Provide the (X, Y) coordinate of the cell's center where the given text is located.  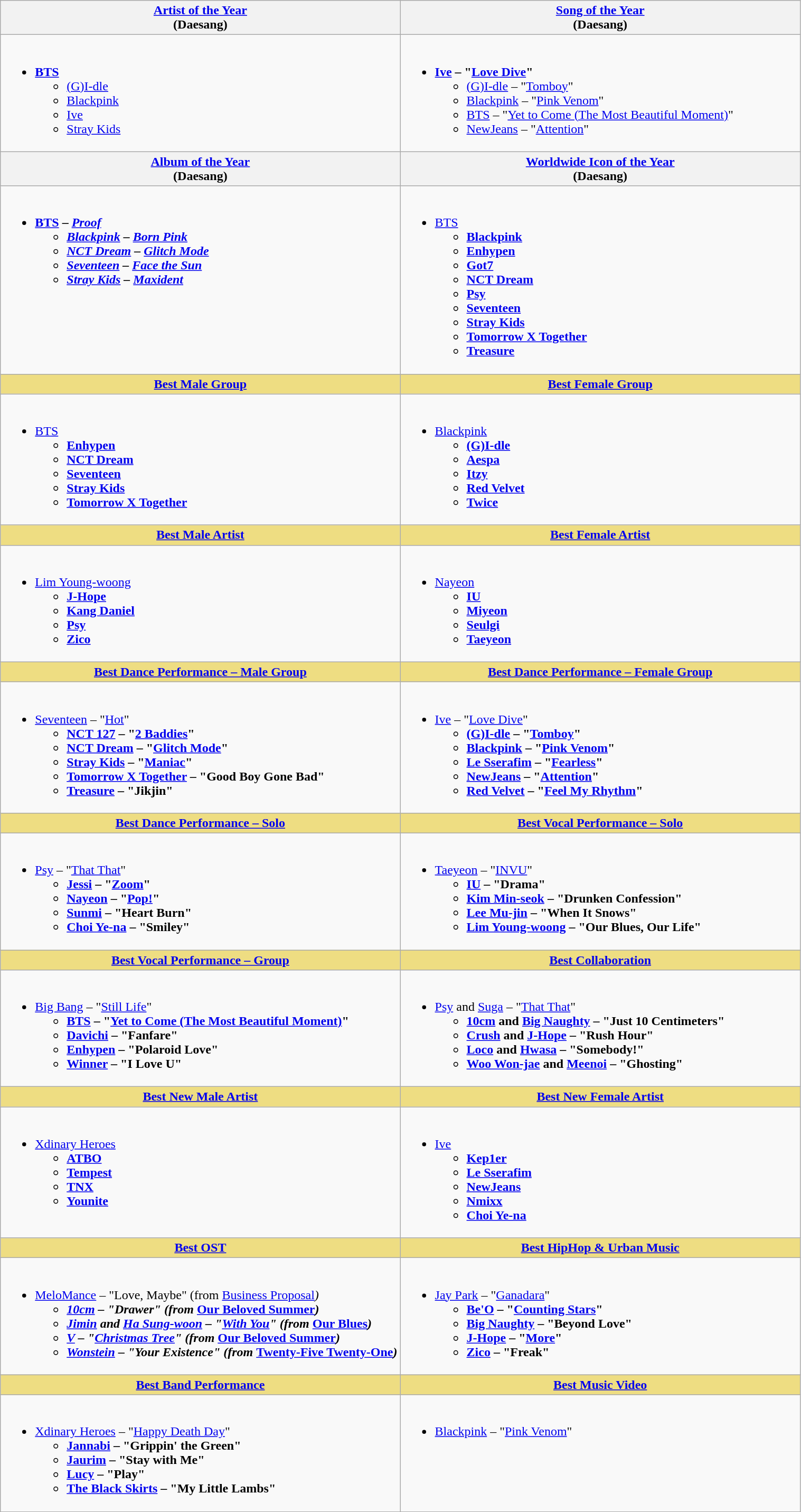
Best Band Performance (201, 1385)
Blackpink(G)I-dleAespaItzyRed VelvetTwice (600, 459)
Xdinary Heroes – "Happy Death Day"Jannabi – "Grippin' the Green"Jaurim – "Stay with Me"Lucy – "Play"The Black Skirts – "My Little Lambs" (201, 1453)
Best Collaboration (600, 960)
BTSEnhypenNCT DreamSeventeenStray KidsTomorrow X Together (201, 459)
NayeonIUMiyeonSeulgiTaeyeon (600, 603)
Best HipHop & Urban Music (600, 1248)
BTSBlackpinkEnhypenGot7NCT DreamPsySeventeenStray KidsTomorrow X TogetherTreasure (600, 280)
Worldwide Icon of the Year(Daesang) (600, 169)
Lim Young-woongJ-HopeKang DanielPsyZico (201, 603)
Best New Female Artist (600, 1097)
Ive – "Love Dive"(G)I-dle – "Tomboy"Blackpink – "Pink Venom"BTS – "Yet to Come (The Most Beautiful Moment)"NewJeans – "Attention" (600, 93)
Song of the Year(Daesang) (600, 18)
Best Female Artist (600, 535)
Blackpink – "Pink Venom" (600, 1453)
Best New Male Artist (201, 1097)
Best Male Group (201, 384)
Album of the Year(Daesang) (201, 169)
Taeyeon – "INVU"IU – "Drama"Kim Min-seok – "Drunken Confession"Lee Mu-jin – "When It Snows" Lim Young-woong – "Our Blues, Our Life" (600, 891)
BTS(G)I-dleBlackpinkIveStray Kids (201, 93)
Best Female Group (600, 384)
Seventeen – "Hot"NCT 127 – "2 Baddies"NCT Dream – "Glitch Mode"Stray Kids – "Maniac"Tomorrow X Together – "Good Boy Gone Bad"Treasure – "Jikjin" (201, 747)
Best Vocal Performance – Group (201, 960)
Xdinary HeroesATBOTempestTNXYounite (201, 1172)
Best OST (201, 1248)
Best Vocal Performance – Solo (600, 823)
Best Music Video (600, 1385)
BTS – ProofBlackpink – Born PinkNCT Dream – Glitch ModeSeventeen – Face the SunStray Kids – Maxident (201, 280)
Psy – "That That" Jessi – "Zoom"Nayeon – "Pop!"Sunmi – "Heart Burn"Choi Ye-na – "Smiley" (201, 891)
Artist of the Year(Daesang) (201, 18)
Jay Park – "Ganadara" Be'O – "Counting Stars" Big Naughty – "Beyond Love" J-Hope – "More"Zico – "Freak" (600, 1316)
Ive – "Love Dive"(G)I-dle – "Tomboy"Blackpink – "Pink Venom"Le Sserafim – "Fearless"NewJeans – "Attention"Red Velvet – "Feel My Rhythm" (600, 747)
Best Male Artist (201, 535)
Big Bang – "Still Life"BTS – "Yet to Come (The Most Beautiful Moment)"Davichi – "Fanfare"Enhypen – "Polaroid Love"Winner – "I Love U" (201, 1029)
Best Dance Performance – Female Group (600, 672)
IveKep1erLe SserafimNewJeansNmixxChoi Ye-na (600, 1172)
Best Dance Performance – Solo (201, 823)
Best Dance Performance – Male Group (201, 672)
